From the cell containing the given text, extract its center point as [X, Y] coordinate. 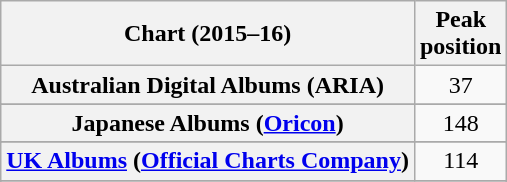
114 [460, 161]
37 [460, 85]
Australian Digital Albums (ARIA) [208, 85]
Japanese Albums (Oricon) [208, 123]
Peakposition [460, 34]
148 [460, 123]
UK Albums (Official Charts Company) [208, 161]
Chart (2015–16) [208, 34]
